Provide the [X, Y] coordinate of the cell's center where the given text is located.  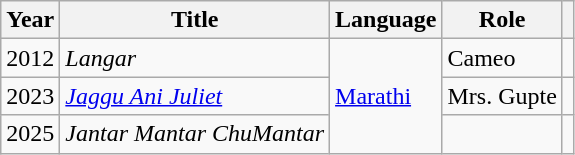
Title [195, 20]
Jantar Mantar ChuMantar [195, 134]
Marathi [386, 96]
Year [30, 20]
2023 [30, 96]
Mrs. Gupte [502, 96]
Role [502, 20]
Jaggu Ani Juliet [195, 96]
Langar [195, 58]
Cameo [502, 58]
2025 [30, 134]
Language [386, 20]
2012 [30, 58]
